Output the [x, y] coordinate of the center of the cell containing the given text.  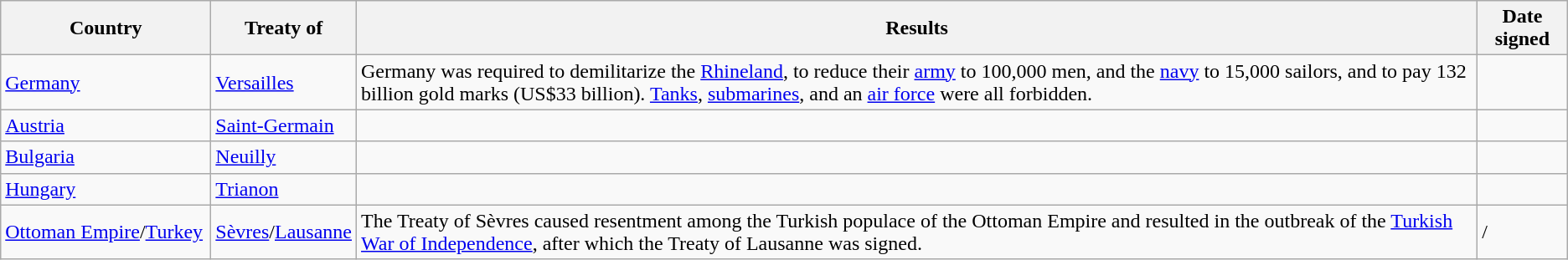
Versailles [284, 82]
Sèvres/Lausanne [284, 232]
Austria [106, 125]
Results [917, 28]
Germany [106, 82]
Ottoman Empire/Turkey [106, 232]
/ [1523, 232]
Treaty of [284, 28]
Saint-Germain [284, 125]
Bulgaria [106, 157]
Date signed [1523, 28]
Trianon [284, 189]
Neuilly [284, 157]
Country [106, 28]
Hungary [106, 189]
